Scan for the cell matching the given text and deliver its [X, Y] coordinate at center. 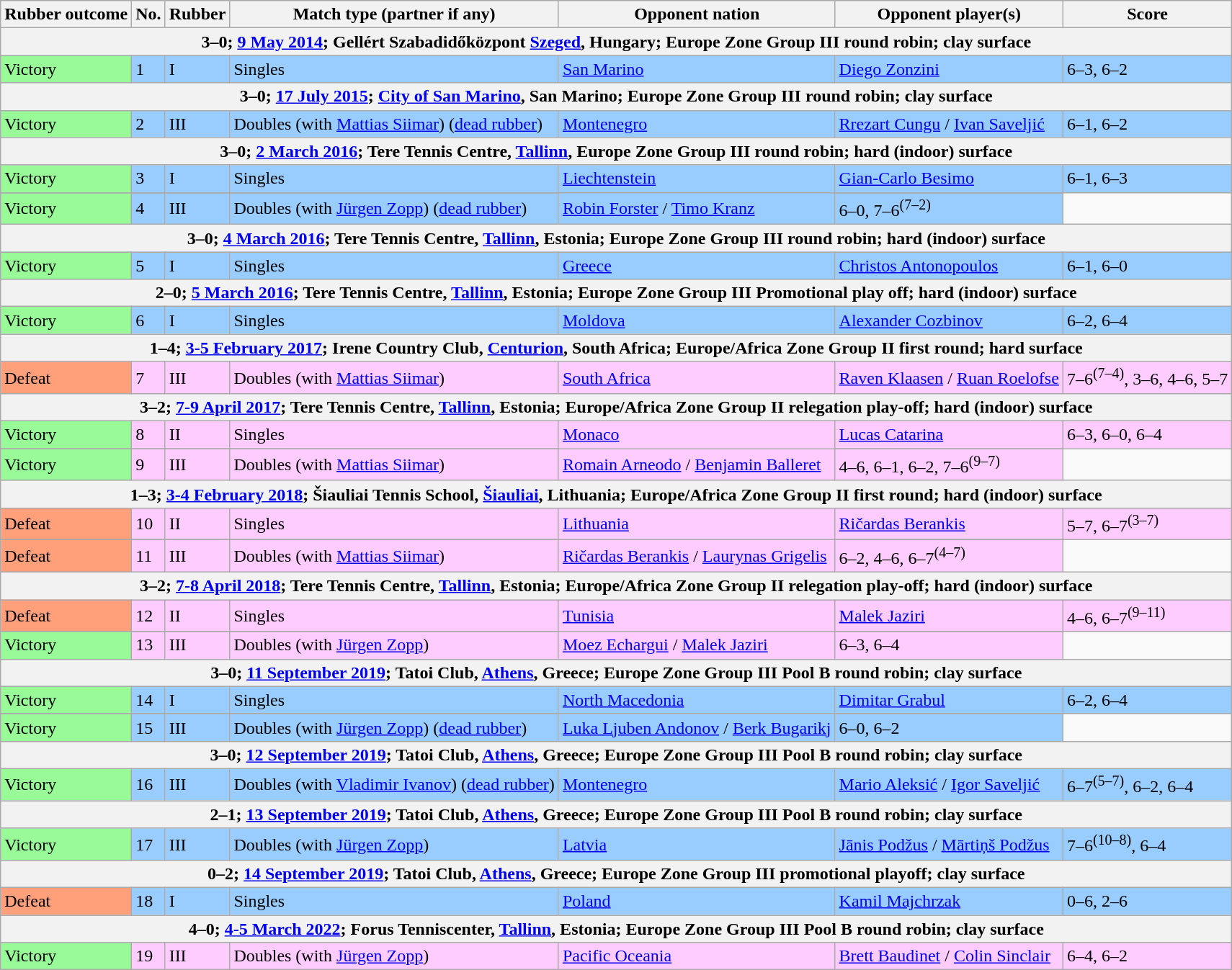
11 [148, 556]
0–2; 14 September 2019; Tatoi Club, Athens, Greece; Europe Zone Group III promotional playoff; clay surface [617, 874]
Tunisia [697, 616]
6–1, 6–2 [1147, 124]
13 [148, 645]
3–0; 4 March 2016; Tere Tennis Centre, Tallinn, Estonia; Europe Zone Group III round robin; hard (indoor) surface [617, 238]
6–3, 6–0, 6–4 [1147, 435]
2–1; 13 September 2019; Tatoi Club, Athens, Greece; Europe Zone Group III Pool B round robin; clay surface [617, 814]
6–7(5–7), 6–2, 6–4 [1147, 785]
3–2; 7-8 April 2018; Tere Tennis Centre, Tallinn, Estonia; Europe/Africa Zone Group II relegation play-off; hard (indoor) surface [617, 585]
6–0, 6–2 [949, 727]
Jānis Podžus / Mārtiņš Podžus [949, 844]
Opponent nation [697, 14]
14 [148, 700]
Malek Jaziri [949, 616]
4–0; 4-5 March 2022; Forus Tenniscenter, Tallinn, Estonia; Europe Zone Group III Pool B round robin; clay surface [617, 929]
Monaco [697, 435]
3–2; 7-9 April 2017; Tere Tennis Centre, Tallinn, Estonia; Europe/Africa Zone Group II relegation play-off; hard (indoor) surface [617, 408]
Pacific Oceania [697, 956]
Score [1147, 14]
Dimitar Grabul [949, 700]
10 [148, 524]
6–3, 6–2 [1147, 69]
4–6, 6–7(9–11) [1147, 616]
9 [148, 465]
1–4; 3-5 February 2017; Irene Country Club, Centurion, South Africa; Europe/Africa Zone Group II first round; hard surface [617, 348]
6–3, 6–4 [949, 645]
19 [148, 956]
7–6(7–4), 3–6, 4–6, 5–7 [1147, 377]
6–4, 6–2 [1147, 956]
1 [148, 69]
Alexander Cozbinov [949, 320]
Mario Aleksić / Igor Saveljić [949, 785]
Brett Baudinet / Colin Sinclair [949, 956]
Opponent player(s) [949, 14]
Diego Zonzini [949, 69]
Raven Klaasen / Ruan Roelofse [949, 377]
3 [148, 179]
Moez Echargui / Malek Jaziri [697, 645]
7 [148, 377]
Lithuania [697, 524]
Greece [697, 266]
17 [148, 844]
3–0; 2 March 2016; Tere Tennis Centre, Tallinn, Europe Zone Group III round robin; hard (indoor) surface [617, 151]
6–2, 4–6, 6–7(4–7) [949, 556]
Poland [697, 902]
Match type (partner if any) [395, 14]
7–6(10–8), 6–4 [1147, 844]
18 [148, 902]
San Marino [697, 69]
Rubber outcome [66, 14]
Lucas Catarina [949, 435]
8 [148, 435]
6–0, 7–6(7–2) [949, 209]
North Macedonia [697, 700]
1–3; 3-4 February 2018; Šiauliai Tennis School, Šiauliai, Lithuania; Europe/Africa Zone Group II first round; hard (indoor) surface [617, 494]
Christos Antonopoulos [949, 266]
4–6, 6–1, 6–2, 7–6(9–7) [949, 465]
3–0; 11 September 2019; Tatoi Club, Athens, Greece; Europe Zone Group III Pool B round robin; clay surface [617, 673]
Doubles (with Mattias Siimar) (dead rubber) [395, 124]
12 [148, 616]
16 [148, 785]
No. [148, 14]
Ričardas Berankis [949, 524]
Ričardas Berankis / Laurynas Grigelis [697, 556]
3–0; 12 September 2019; Tatoi Club, Athens, Greece; Europe Zone Group III Pool B round robin; clay surface [617, 755]
Doubles (with Vladimir Ivanov) (dead rubber) [395, 785]
2–0; 5 March 2016; Tere Tennis Centre, Tallinn, Estonia; Europe Zone Group III Promotional play off; hard (indoor) surface [617, 293]
6–1, 6–3 [1147, 179]
6–1, 6–0 [1147, 266]
Moldova [697, 320]
0–6, 2–6 [1147, 902]
Liechtenstein [697, 179]
South Africa [697, 377]
Robin Forster / Timo Kranz [697, 209]
2 [148, 124]
Luka Ljuben Andonov / Berk Bugarikj [697, 727]
3–0; 17 July 2015; City of San Marino, San Marino; Europe Zone Group III round robin; clay surface [617, 96]
Romain Arneodo / Benjamin Balleret [697, 465]
Kamil Majchrzak [949, 902]
5 [148, 266]
15 [148, 727]
Rubber [197, 14]
3–0; 9 May 2014; Gellért Szabadidőközpont Szeged, Hungary; Europe Zone Group III round robin; clay surface [617, 42]
6 [148, 320]
Gian-Carlo Besimo [949, 179]
Rrezart Cungu / Ivan Saveljić [949, 124]
Latvia [697, 844]
4 [148, 209]
5–7, 6–7(3–7) [1147, 524]
